Return (X, Y) of the center of cell containing provided text 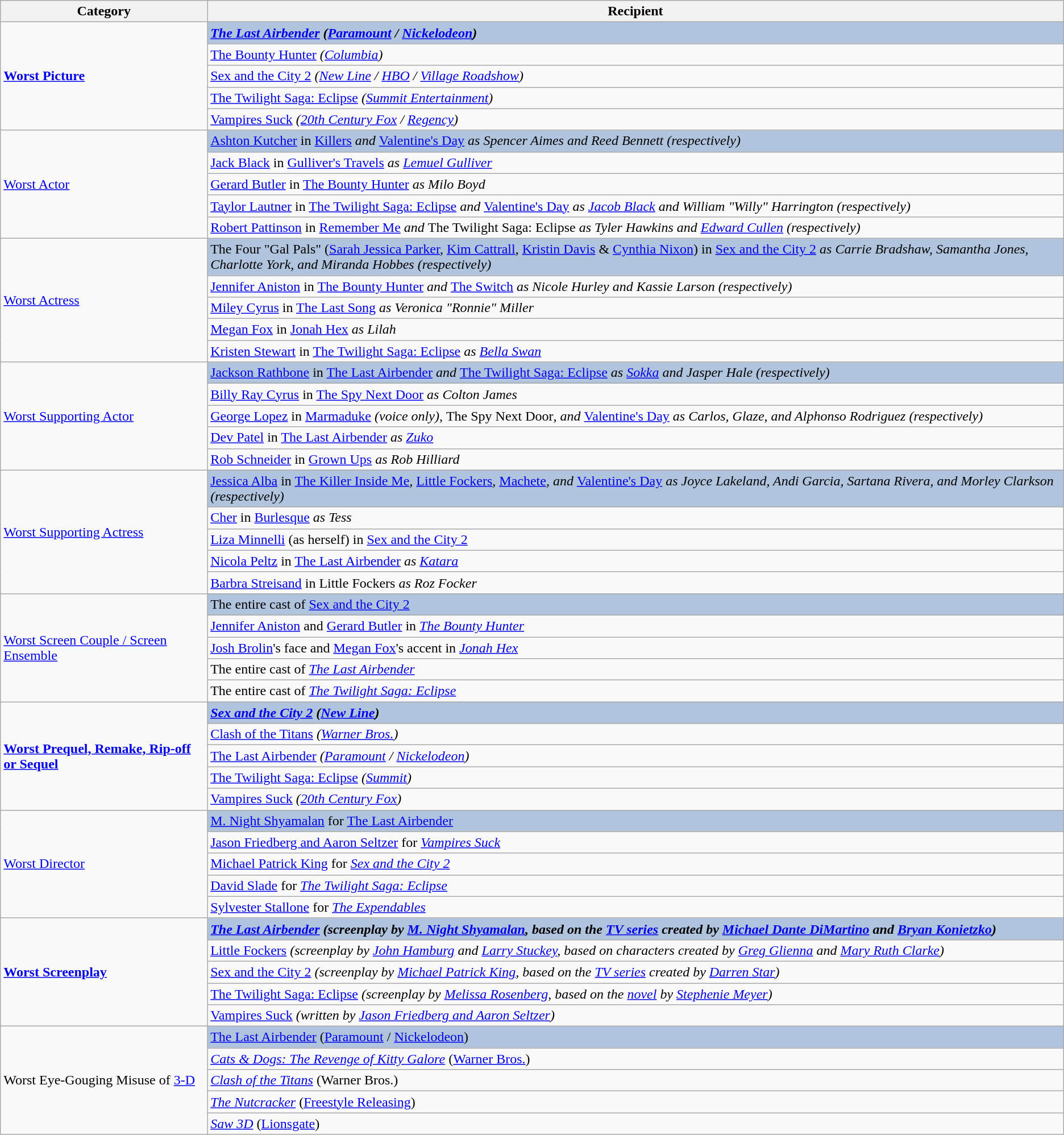
Jennifer Aniston and Gerard Butler in The Bounty Hunter (635, 626)
Worst Prequel, Remake, Rip-off or Sequel (104, 756)
Gerard Butler in The Bounty Hunter as Milo Boyd (635, 184)
Worst Actress (104, 300)
The Twilight Saga: Eclipse (Summit Entertainment) (635, 98)
Worst Eye-Gouging Misuse of 3-D (104, 1080)
Worst Screen Couple / Screen Ensemble (104, 647)
Vampires Suck (20th Century Fox / Regency) (635, 119)
Sex and the City 2 (New Line) (635, 713)
Liza Minnelli (as herself) in Sex and the City 2 (635, 539)
Jason Friedberg and Aaron Seltzer for Vampires Suck (635, 842)
The entire cast of The Twilight Saga: Eclipse (635, 691)
M. Night Shyamalan for The Last Airbender (635, 821)
The Last Airbender (screenplay by M. Night Shyamalan, based on the TV series created by Michael Dante DiMartino and Bryan Konietzko) (635, 929)
Worst Supporting Actress (104, 532)
Michael Patrick King for Sex and the City 2 (635, 864)
The Twilight Saga: Eclipse (Summit) (635, 778)
Kristen Stewart in The Twilight Saga: Eclipse as Bella Swan (635, 351)
The Twilight Saga: Eclipse (screenplay by Melissa Rosenberg, based on the novel by Stephenie Meyer) (635, 994)
Worst Screenplay (104, 972)
Vampires Suck (20th Century Fox) (635, 799)
The entire cast of The Last Airbender (635, 670)
Cats & Dogs: The Revenge of Kitty Galore (Warner Bros.) (635, 1059)
Jack Black in Gulliver's Travels as Lemuel Gulliver (635, 163)
Miley Cyrus in The Last Song as Veronica "Ronnie" Miller (635, 308)
Dev Patel in The Last Airbender as Zuko (635, 438)
Rob Schneider in Grown Ups as Rob Hilliard (635, 459)
George Lopez in Marmaduke (voice only), The Spy Next Door, and Valentine's Day as Carlos, Glaze, and Alphonso Rodriguez (respectively) (635, 416)
Little Fockers (screenplay by John Hamburg and Larry Stuckey, based on characters created by Greg Glienna and Mary Ruth Clarke) (635, 950)
Sex and the City 2 (screenplay by Michael Patrick King, based on the TV series created by Darren Star) (635, 972)
Recipient (635, 11)
David Slade for The Twilight Saga: Eclipse (635, 885)
The entire cast of Sex and the City 2 (635, 604)
Saw 3D (Lionsgate) (635, 1124)
Vampires Suck (written by Jason Friedberg and Aaron Seltzer) (635, 1016)
Megan Fox in Jonah Hex as Lilah (635, 330)
Category (104, 11)
Ashton Kutcher in Killers and Valentine's Day as Spencer Aimes and Reed Bennett (respectively) (635, 141)
Worst Supporting Actor (104, 416)
Billy Ray Cyrus in The Spy Next Door as Colton James (635, 394)
The Nutcracker (Freestyle Releasing) (635, 1102)
Taylor Lautner in The Twilight Saga: Eclipse and Valentine's Day as Jacob Black and William "Willy" Harrington (respectively) (635, 206)
Jackson Rathbone in The Last Airbender and The Twilight Saga: Eclipse as Sokka and Jasper Hale (respectively) (635, 373)
Worst Picture (104, 76)
Barbra Streisand in Little Fockers as Roz Focker (635, 583)
Nicola Peltz in The Last Airbender as Katara (635, 561)
Josh Brolin's face and Megan Fox's accent in Jonah Hex (635, 647)
Sylvester Stallone for The Expendables (635, 907)
Jennifer Aniston in The Bounty Hunter and The Switch as Nicole Hurley and Kassie Larson (respectively) (635, 286)
Cher in Burlesque as Tess (635, 518)
Sex and the City 2 (New Line / HBO / Village Roadshow) (635, 76)
Worst Director (104, 864)
Robert Pattinson in Remember Me and The Twilight Saga: Eclipse as Tyler Hawkins and Edward Cullen (respectively) (635, 227)
The Bounty Hunter (Columbia) (635, 55)
Worst Actor (104, 184)
